Search for the cell housing the specified text and yield its (X, Y) center coordinate. 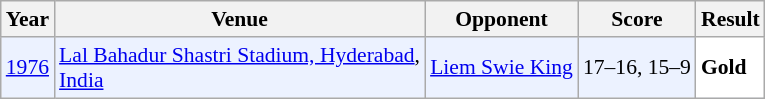
1976 (28, 68)
Lal Bahadur Shastri Stadium, Hyderabad, India (240, 68)
Gold (730, 68)
Liem Swie King (502, 68)
Year (28, 19)
Score (637, 19)
Opponent (502, 19)
17–16, 15–9 (637, 68)
Result (730, 19)
Venue (240, 19)
